Scan for the cell matching the given text and deliver its (X, Y) coordinate at center. 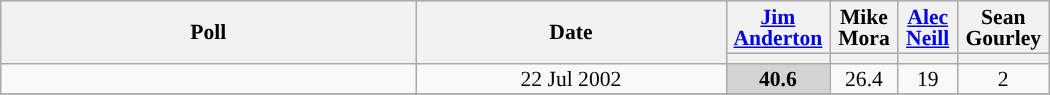
26.4 (864, 78)
Date (571, 32)
40.6 (778, 78)
Sean Gourley (1003, 27)
Jim Anderton (778, 27)
22 Jul 2002 (571, 78)
19 (928, 78)
Alec Neill (928, 27)
Poll (208, 32)
Mike Mora (864, 27)
2 (1003, 78)
